Find where the given text appears and provide that cell's center as [x, y] coordinate. 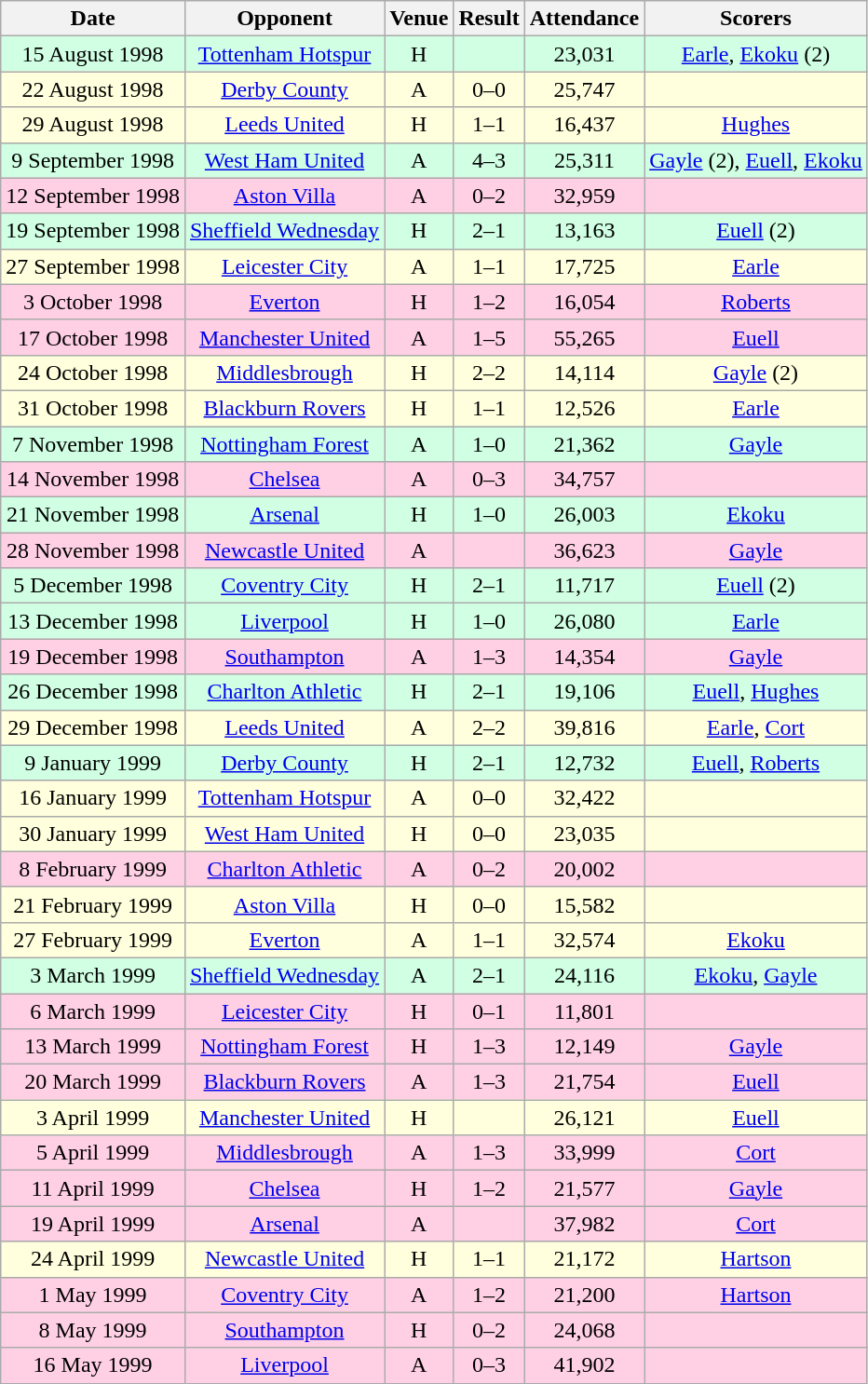
Attendance [584, 19]
24,068 [584, 1330]
1–5 [489, 337]
55,265 [584, 337]
26,003 [584, 515]
Opponent [284, 19]
37,982 [584, 1224]
Hughes [756, 125]
26,080 [584, 621]
16,054 [584, 302]
21,362 [584, 444]
29 August 1998 [93, 125]
24,116 [584, 975]
4–3 [489, 160]
23,031 [584, 54]
19 April 1999 [93, 1224]
34,757 [584, 480]
20,002 [584, 869]
Earle, Ekoku (2) [756, 54]
16,437 [584, 125]
11 April 1999 [93, 1188]
14,114 [584, 373]
5 December 1998 [93, 586]
21,754 [584, 1082]
29 December 1998 [93, 727]
24 April 1999 [93, 1259]
3 October 1998 [93, 302]
30 January 1999 [93, 834]
8 February 1999 [93, 869]
3 March 1999 [93, 975]
15,582 [584, 904]
24 October 1998 [93, 373]
Venue [419, 19]
32,422 [584, 798]
Gayle (2), Euell, Ekoku [756, 160]
20 March 1999 [93, 1082]
12 September 1998 [93, 196]
9 September 1998 [93, 160]
1 May 1999 [93, 1295]
13 March 1999 [93, 1047]
22 August 1998 [93, 89]
Date [93, 19]
12,732 [584, 763]
17 October 1998 [93, 337]
21,200 [584, 1295]
0–1 [489, 1011]
Result [489, 19]
Scorers [756, 19]
26 December 1998 [93, 692]
26,121 [584, 1118]
32,574 [584, 940]
17,725 [584, 266]
21,577 [584, 1188]
Earle, Cort [756, 727]
15 August 1998 [93, 54]
Gayle (2) [756, 373]
21 November 1998 [93, 515]
12,526 [584, 408]
9 January 1999 [93, 763]
14 November 1998 [93, 480]
33,999 [584, 1153]
32,959 [584, 196]
41,902 [584, 1365]
6 March 1999 [93, 1011]
12,149 [584, 1047]
14,354 [584, 657]
Ekoku, Gayle [756, 975]
11,801 [584, 1011]
25,747 [584, 89]
25,311 [584, 160]
21 February 1999 [93, 904]
16 May 1999 [93, 1365]
21,172 [584, 1259]
19,106 [584, 692]
Euell, Roberts [756, 763]
13,163 [584, 231]
23,035 [584, 834]
27 February 1999 [93, 940]
13 December 1998 [93, 621]
3 April 1999 [93, 1118]
36,623 [584, 550]
19 September 1998 [93, 231]
28 November 1998 [93, 550]
5 April 1999 [93, 1153]
8 May 1999 [93, 1330]
16 January 1999 [93, 798]
31 October 1998 [93, 408]
27 September 1998 [93, 266]
39,816 [584, 727]
11,717 [584, 586]
19 December 1998 [93, 657]
7 November 1998 [93, 444]
Euell, Hughes [756, 692]
Roberts [756, 302]
